Determine the [X, Y] coordinate at the center of the cell enclosing the given text.  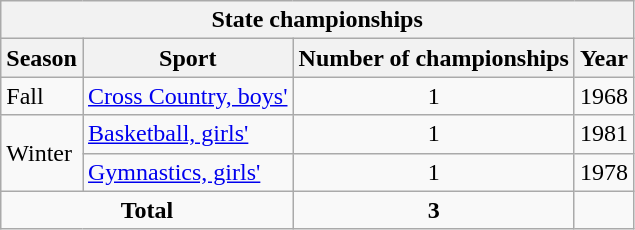
Cross Country, boys' [188, 96]
Number of championships [434, 58]
Gymnastics, girls' [188, 172]
Winter [42, 153]
1978 [604, 172]
1981 [604, 134]
Sport [188, 58]
3 [434, 210]
Total [147, 210]
Basketball, girls' [188, 134]
Fall [42, 96]
State championships [318, 20]
1968 [604, 96]
Season [42, 58]
Year [604, 58]
